Return (x, y) of the center of cell containing provided text 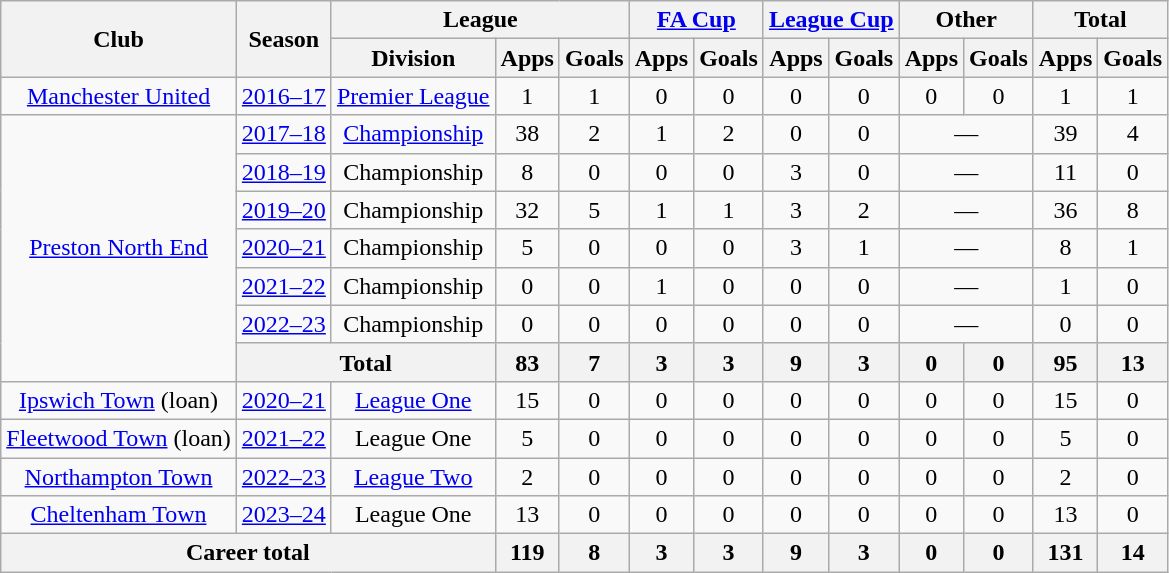
Career total (248, 553)
11 (1065, 172)
2019–20 (284, 210)
131 (1065, 553)
32 (527, 210)
119 (527, 553)
2016–17 (284, 96)
Club (119, 39)
League Two (413, 477)
Preston North End (119, 248)
2018–19 (284, 172)
FA Cup (696, 20)
Cheltenham Town (119, 515)
38 (527, 134)
2023–24 (284, 515)
League Cup (831, 20)
36 (1065, 210)
2017–18 (284, 134)
Premier League (413, 96)
Other (966, 20)
14 (1133, 553)
Ipswich Town (loan) (119, 400)
League (480, 20)
39 (1065, 134)
Division (413, 58)
7 (594, 362)
Season (284, 39)
Northampton Town (119, 477)
4 (1133, 134)
95 (1065, 362)
Fleetwood Town (loan) (119, 438)
Manchester United (119, 96)
83 (527, 362)
